Search for the cell housing the specified text and yield its (x, y) center coordinate. 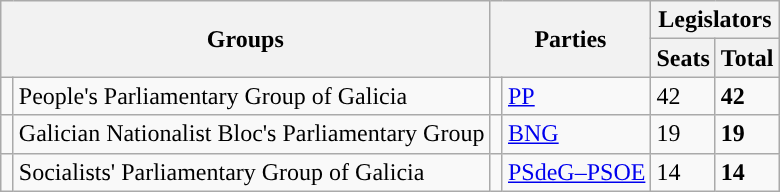
Groups (246, 39)
Legislators (715, 20)
Galician Nationalist Bloc's Parliamentary Group (252, 134)
PP (576, 96)
Total (747, 58)
Seats (683, 58)
PSdeG–PSOE (576, 172)
BNG (576, 134)
Parties (570, 39)
Socialists' Parliamentary Group of Galicia (252, 172)
People's Parliamentary Group of Galicia (252, 96)
